Locate the cell with the specified text and output its [x, y] center coordinate. 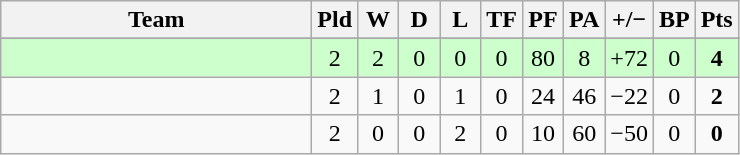
−22 [630, 96]
+72 [630, 58]
10 [542, 134]
BP [674, 20]
PA [584, 20]
Pts [716, 20]
24 [542, 96]
60 [584, 134]
L [460, 20]
+/− [630, 20]
8 [584, 58]
D [420, 20]
80 [542, 58]
4 [716, 58]
W [378, 20]
Team [156, 20]
TF [502, 20]
−50 [630, 134]
Pld [335, 20]
PF [542, 20]
46 [584, 96]
